Pinpoint the cell where the given text exists, returning its [X, Y] midpoint coordinate. 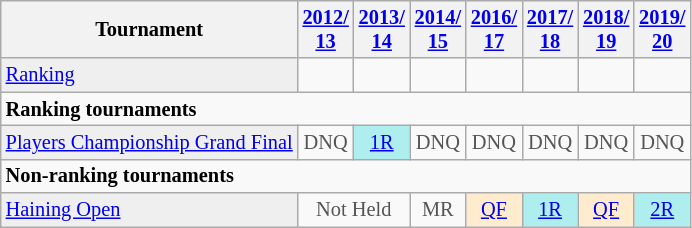
2R [662, 210]
Players Championship Grand Final [150, 142]
2014/15 [438, 29]
Haining Open [150, 210]
2012/13 [326, 29]
MR [438, 210]
Non-ranking tournaments [346, 176]
Not Held [354, 210]
Ranking tournaments [346, 109]
2017/18 [550, 29]
2016/17 [494, 29]
2013/14 [382, 29]
2018/19 [606, 29]
2019/20 [662, 29]
Ranking [150, 75]
Tournament [150, 29]
